Provide the [X, Y] coordinate of the cell's center where the given text is located.  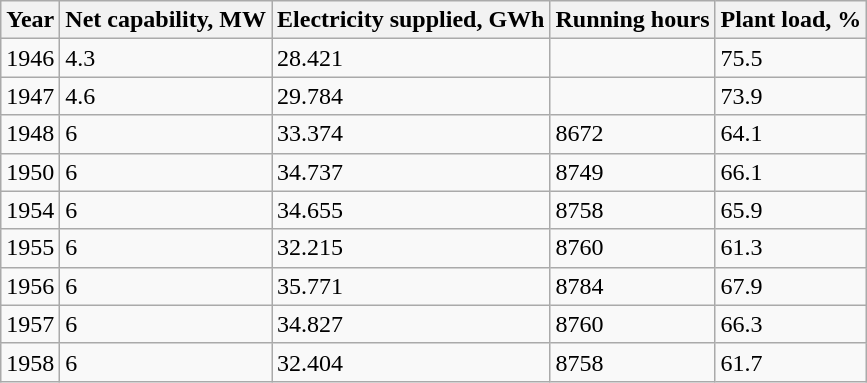
34.827 [411, 324]
1955 [30, 248]
1954 [30, 210]
33.374 [411, 134]
8749 [632, 172]
32.215 [411, 248]
1947 [30, 96]
Net capability, MW [166, 20]
Running hours [632, 20]
1956 [30, 286]
34.737 [411, 172]
Plant load, % [791, 20]
29.784 [411, 96]
73.9 [791, 96]
1957 [30, 324]
1946 [30, 58]
66.3 [791, 324]
1948 [30, 134]
1950 [30, 172]
4.3 [166, 58]
75.5 [791, 58]
64.1 [791, 134]
28.421 [411, 58]
4.6 [166, 96]
32.404 [411, 362]
61.7 [791, 362]
8672 [632, 134]
65.9 [791, 210]
66.1 [791, 172]
35.771 [411, 286]
Year [30, 20]
8784 [632, 286]
34.655 [411, 210]
61.3 [791, 248]
67.9 [791, 286]
Electricity supplied, GWh [411, 20]
1958 [30, 362]
